Identify which cell holds the provided text, then report its [X, Y] central coordinate. 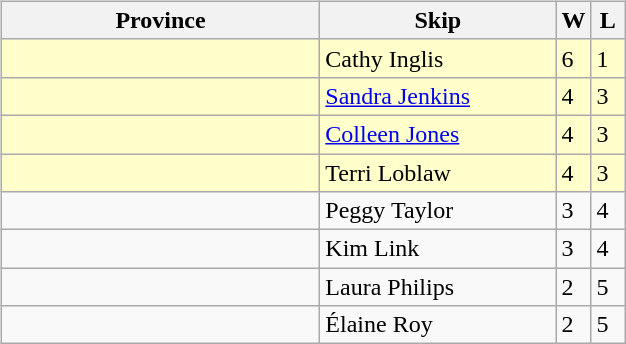
Peggy Taylor [438, 211]
Laura Philips [438, 287]
1 [608, 58]
Sandra Jenkins [438, 96]
W [574, 20]
Élaine Roy [438, 325]
6 [574, 58]
Colleen Jones [438, 134]
Province [160, 20]
Terri Loblaw [438, 173]
L [608, 20]
Kim Link [438, 249]
Skip [438, 20]
Cathy Inglis [438, 58]
